Determine the [x, y] coordinate at the center of the cell enclosing the given text.  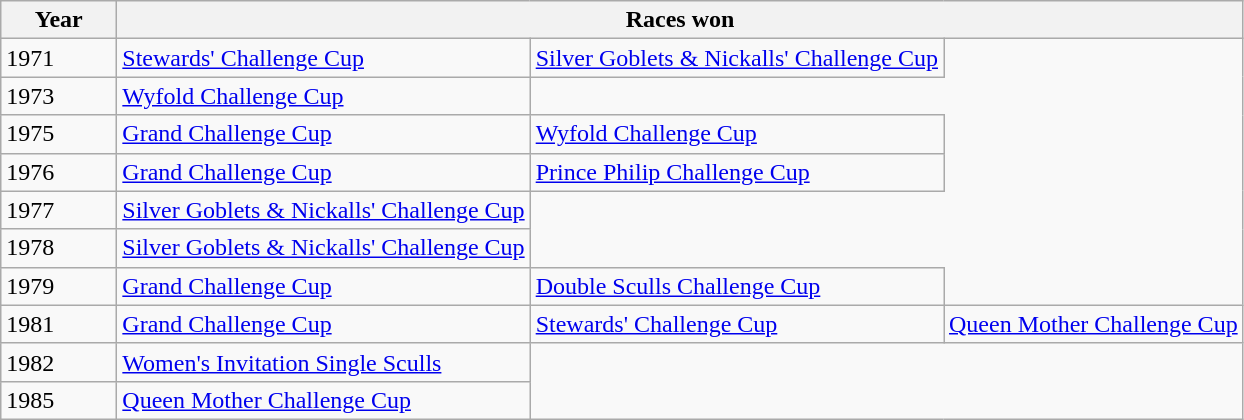
1978 [59, 248]
1973 [59, 96]
Prince Philip Challenge Cup [736, 172]
1985 [59, 400]
1982 [59, 362]
Races won [680, 20]
Women's Invitation Single Sculls [324, 362]
1971 [59, 58]
Double Sculls Challenge Cup [736, 286]
1981 [59, 324]
1977 [59, 210]
Year [59, 20]
1976 [59, 172]
1975 [59, 134]
1979 [59, 286]
